Extract the [X, Y] coordinate from the center of the cell holding the provided text.  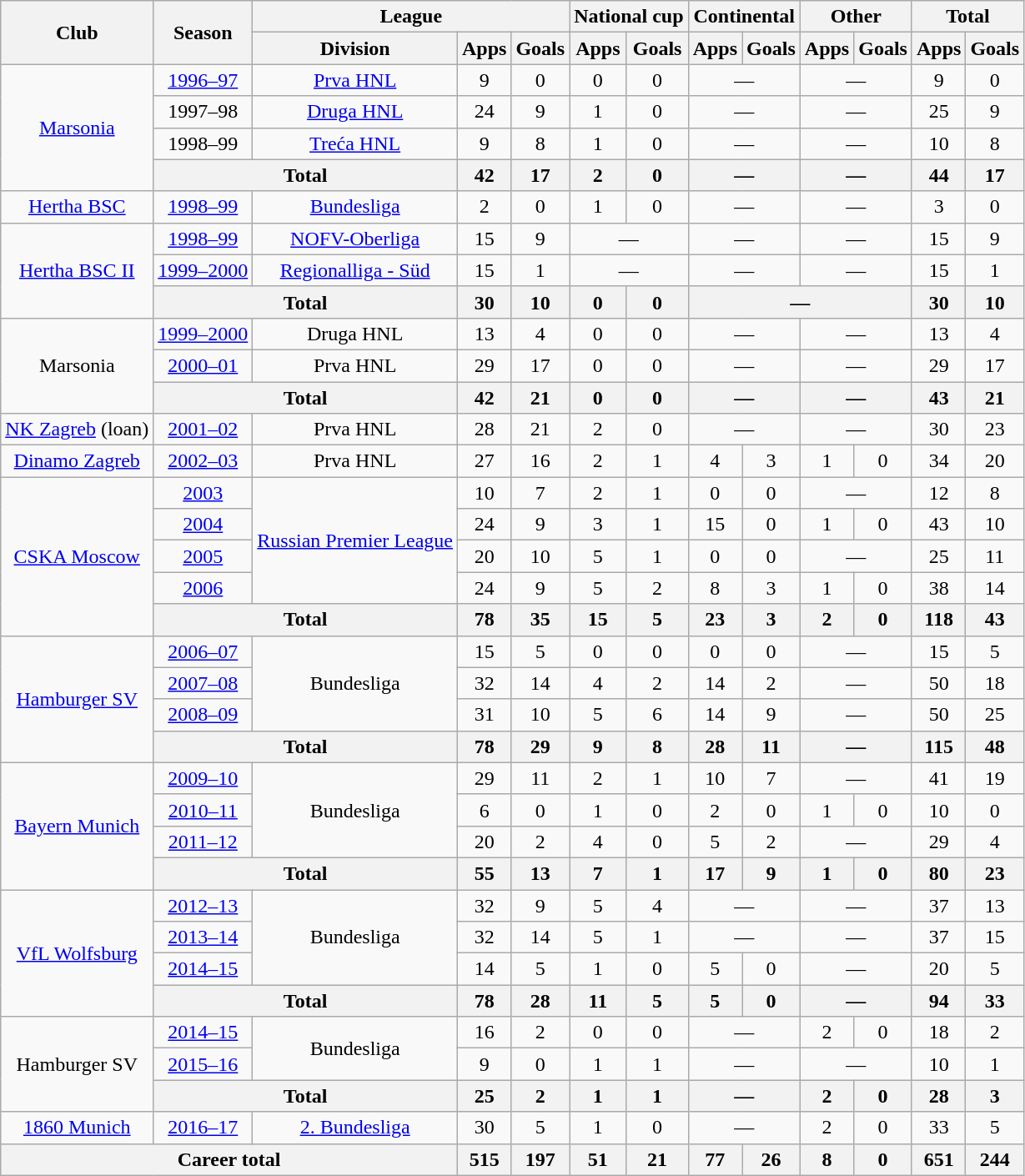
34 [938, 461]
2003 [203, 493]
118 [938, 620]
35 [540, 620]
2006–07 [203, 651]
2. Bundesliga [355, 1128]
1997–98 [203, 112]
VfL Wolfsburg [77, 952]
19 [995, 778]
League [411, 17]
2008–09 [203, 715]
2010–11 [203, 810]
2005 [203, 556]
Regionalliga - Süd [355, 270]
2016–17 [203, 1128]
515 [484, 1159]
2011–12 [203, 842]
80 [938, 873]
Hertha BSC [77, 207]
115 [938, 746]
197 [540, 1159]
2002–03 [203, 461]
12 [938, 493]
77 [715, 1159]
38 [938, 588]
31 [484, 715]
41 [938, 778]
55 [484, 873]
94 [938, 1001]
1996–97 [203, 80]
Dinamo Zagreb [77, 461]
Club [77, 33]
48 [995, 746]
Continental [744, 17]
2013–14 [203, 937]
NK Zagreb (loan) [77, 430]
Division [355, 48]
Treća HNL [355, 143]
NOFV-Oberliga [355, 239]
Bayern Munich [77, 826]
Russian Premier League [355, 540]
CSKA Moscow [77, 556]
651 [938, 1159]
27 [484, 461]
National cup [629, 17]
244 [995, 1159]
2015–16 [203, 1064]
2006 [203, 588]
2009–10 [203, 778]
26 [771, 1159]
2001–02 [203, 430]
Other [856, 17]
44 [938, 175]
2004 [203, 525]
Season [203, 33]
2007–08 [203, 683]
Career total [229, 1159]
51 [598, 1159]
2000–01 [203, 365]
Hertha BSC II [77, 270]
1860 Munich [77, 1128]
2012–13 [203, 905]
